Output the [x, y] coordinate of the center of the cell containing the given text.  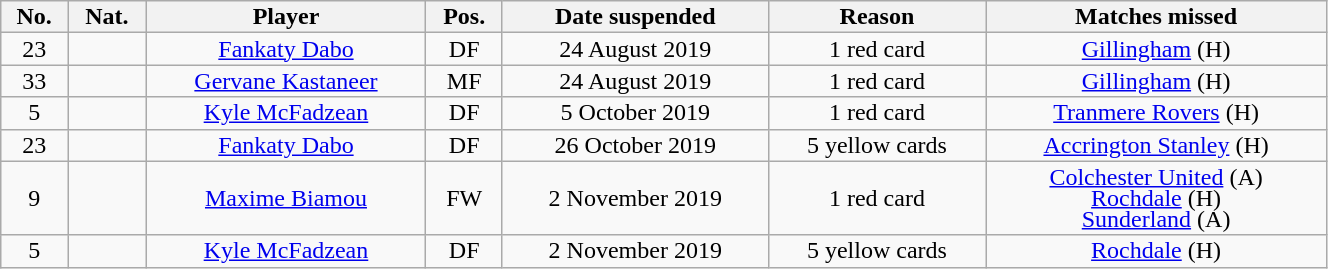
26 October 2019 [635, 145]
9 [34, 198]
Gervane Kastaneer [286, 81]
5 October 2019 [635, 113]
Pos. [464, 17]
Reason [877, 17]
Colchester United (A)Rochdale (H)Sunderland (A) [1156, 198]
Accrington Stanley (H) [1156, 145]
Player [286, 17]
MF [464, 81]
Rochdale (H) [1156, 251]
Tranmere Rovers (H) [1156, 113]
No. [34, 17]
Date suspended [635, 17]
FW [464, 198]
Maxime Biamou [286, 198]
33 [34, 81]
Nat. [107, 17]
Matches missed [1156, 17]
